Pinpoint the cell where the given text exists, returning its [X, Y] midpoint coordinate. 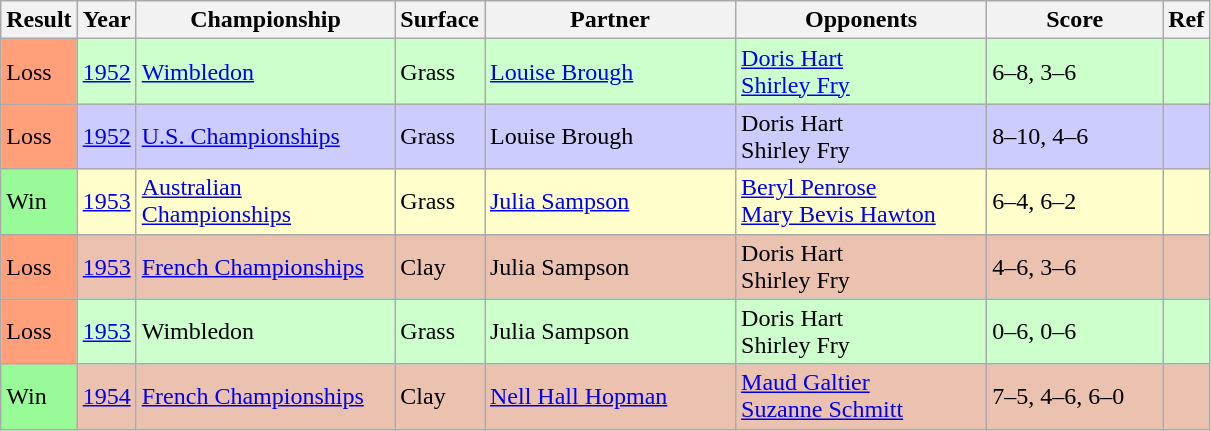
Partner [610, 20]
Championship [266, 20]
U.S. Championships [266, 136]
Nell Hall Hopman [610, 396]
Ref [1186, 20]
Beryl Penrose Mary Bevis Hawton [862, 202]
Surface [440, 20]
Australian Championships [266, 202]
Opponents [862, 20]
6–4, 6–2 [1075, 202]
8–10, 4–6 [1075, 136]
6–8, 3–6 [1075, 72]
Score [1075, 20]
1954 [106, 396]
Maud Galtier Suzanne Schmitt [862, 396]
0–6, 0–6 [1075, 332]
4–6, 3–6 [1075, 266]
7–5, 4–6, 6–0 [1075, 396]
Year [106, 20]
Result [39, 20]
